Provide the (x, y) coordinate of the cell's center where the given text is located.  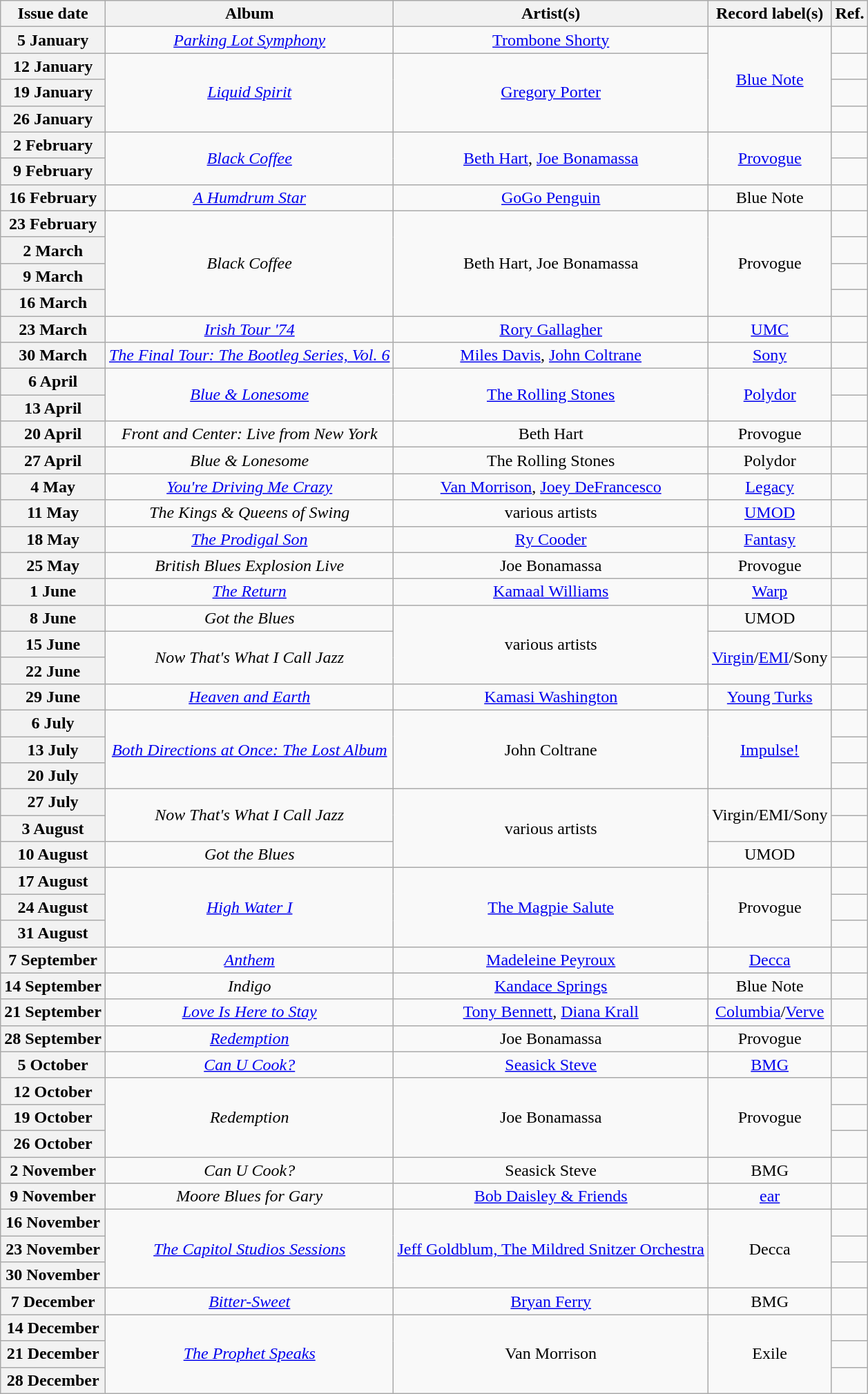
Liquid Spirit (249, 93)
10 August (53, 855)
6 July (53, 723)
31 August (53, 933)
23 February (53, 224)
Artist(s) (551, 14)
The Prophet Speaks (249, 1354)
Kandace Springs (551, 986)
Heaven and Earth (249, 697)
5 October (53, 1065)
13 April (53, 408)
8 June (53, 618)
Legacy (769, 487)
Trombone Shorty (551, 40)
2 February (53, 145)
19 October (53, 1117)
Bob Daisley & Friends (551, 1197)
26 January (53, 119)
Ref. (849, 14)
Beth Hart (551, 434)
2 November (53, 1170)
20 July (53, 776)
Rory Gallagher (551, 329)
Tony Bennett, Diana Krall (551, 1012)
Gregory Porter (551, 93)
Warp (769, 592)
Parking Lot Symphony (249, 40)
Irish Tour '74 (249, 329)
The Magpie Salute (551, 907)
Love Is Here to Stay (249, 1012)
9 March (53, 276)
Kamaal Williams (551, 592)
Ry Cooder (551, 539)
4 May (53, 487)
16 March (53, 302)
28 December (53, 1380)
17 August (53, 881)
Young Turks (769, 697)
14 December (53, 1328)
Indigo (249, 986)
Exile (769, 1354)
Van Morrison (551, 1354)
12 January (53, 66)
Sony (769, 356)
15 June (53, 644)
Impulse! (769, 749)
19 January (53, 93)
11 May (53, 513)
The Return (249, 592)
5 January (53, 40)
28 September (53, 1038)
Jeff Goldblum, The Mildred Snitzer Orchestra (551, 1249)
27 April (53, 461)
Fantasy (769, 539)
UMC (769, 329)
12 October (53, 1091)
Front and Center: Live from New York (249, 434)
21 December (53, 1354)
GoGo Penguin (551, 197)
Miles Davis, John Coltrane (551, 356)
2 March (53, 250)
A Humdrum Star (249, 197)
John Coltrane (551, 749)
30 March (53, 356)
1 June (53, 592)
You're Driving Me Crazy (249, 487)
Anthem (249, 960)
The Kings & Queens of Swing (249, 513)
Record label(s) (769, 14)
16 November (53, 1223)
Columbia/Verve (769, 1012)
14 September (53, 986)
21 September (53, 1012)
9 February (53, 171)
7 December (53, 1301)
The Final Tour: The Bootleg Series, Vol. 6 (249, 356)
30 November (53, 1275)
Bryan Ferry (551, 1301)
23 March (53, 329)
3 August (53, 829)
16 February (53, 197)
Van Morrison, Joey DeFrancesco (551, 487)
26 October (53, 1143)
7 September (53, 960)
27 July (53, 802)
29 June (53, 697)
13 July (53, 749)
18 May (53, 539)
Both Directions at Once: The Lost Album (249, 749)
22 June (53, 670)
Madeleine Peyroux (551, 960)
Bitter-Sweet (249, 1301)
6 April (53, 382)
Moore Blues for Gary (249, 1197)
The Prodigal Son (249, 539)
Album (249, 14)
Kamasi Washington (551, 697)
High Water I (249, 907)
British Blues Explosion Live (249, 565)
The Capitol Studios Sessions (249, 1249)
24 August (53, 907)
25 May (53, 565)
20 April (53, 434)
ear (769, 1197)
23 November (53, 1249)
Issue date (53, 14)
9 November (53, 1197)
